Search for the cell housing the specified text and yield its [X, Y] center coordinate. 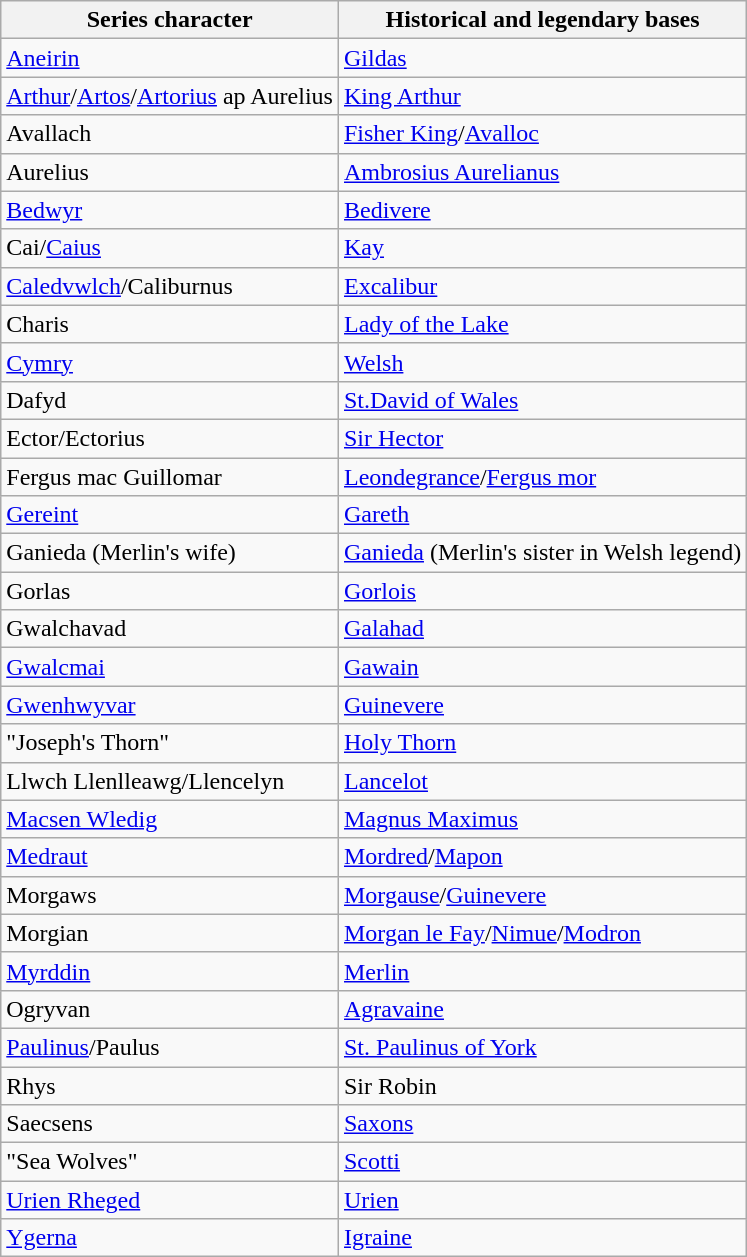
Gwalchavad [170, 629]
Ector/Ectorius [170, 438]
Arthur/Artos/Artorius ap Aurelius [170, 96]
Morgan le Fay/Nimue/Modron [542, 933]
Gawain [542, 667]
Saecsens [170, 1124]
Holy Thorn [542, 743]
Saxons [542, 1124]
Galahad [542, 629]
Lady of the Lake [542, 324]
Ambrosius Aurelianus [542, 172]
Gwalcmai [170, 667]
Igraine [542, 1238]
Paulinus/Paulus [170, 1047]
Urien [542, 1200]
Rhys [170, 1085]
Dafyd [170, 400]
King Arthur [542, 96]
Ogryvan [170, 1009]
"Joseph's Thorn" [170, 743]
Kay [542, 248]
"Sea Wolves" [170, 1162]
Merlin [542, 971]
Historical and legendary bases [542, 20]
Ygerna [170, 1238]
Macsen Wledig [170, 819]
Welsh [542, 362]
Leondegrance/Fergus mor [542, 477]
Gildas [542, 58]
Magnus Maximus [542, 819]
Bedivere [542, 210]
Medraut [170, 857]
Gareth [542, 515]
Series character [170, 20]
Urien Rheged [170, 1200]
Fisher King/Avalloc [542, 134]
Morgause/Guinevere [542, 895]
Myrddin [170, 971]
Mordred/Mapon [542, 857]
Caledvwlch/Caliburnus [170, 286]
Gorlas [170, 591]
Scotti [542, 1162]
Ganieda (Merlin's sister in Welsh legend) [542, 553]
Excalibur [542, 286]
Agravaine [542, 1009]
Aneirin [170, 58]
Fergus mac Guillomar [170, 477]
Gwenhwyvar [170, 705]
St. Paulinus of York [542, 1047]
Lancelot [542, 781]
St.David of Wales [542, 400]
Morgian [170, 933]
Gorlois [542, 591]
Aurelius [170, 172]
Ganieda (Merlin's wife) [170, 553]
Morgaws [170, 895]
Cai/Caius [170, 248]
Llwch Llenlleawg/Llencelyn [170, 781]
Sir Hector [542, 438]
Cymry [170, 362]
Charis [170, 324]
Sir Robin [542, 1085]
Guinevere [542, 705]
Bedwyr [170, 210]
Avallach [170, 134]
Gereint [170, 515]
